Identify which cell holds the provided text, then report its (x, y) central coordinate. 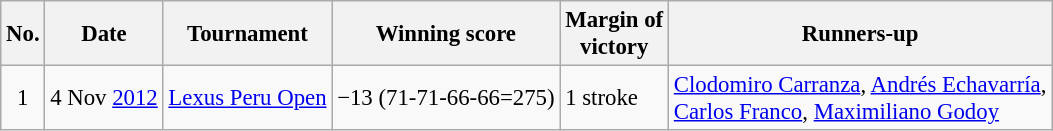
Tournament (248, 34)
Margin ofvictory (614, 34)
4 Nov 2012 (104, 98)
1 (23, 98)
Clodomiro Carranza, Andrés Echavarría, Carlos Franco, Maximiliano Godoy (860, 98)
No. (23, 34)
−13 (71-71-66-66=275) (446, 98)
Winning score (446, 34)
1 stroke (614, 98)
Lexus Peru Open (248, 98)
Runners-up (860, 34)
Date (104, 34)
